Provide the [X, Y] coordinate of the cell's center where the given text is located.  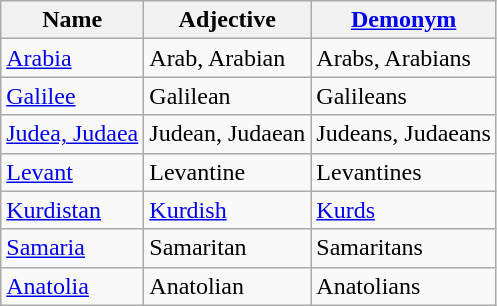
Judean, Judaean [228, 134]
Levantines [404, 172]
Demonym [404, 20]
Samaritans [404, 248]
Samaritan [228, 248]
Kurds [404, 210]
Kurdistan [72, 210]
Name [72, 20]
Judeans, Judaeans [404, 134]
Arabia [72, 58]
Galileans [404, 96]
Arab, Arabian [228, 58]
Levantine [228, 172]
Levant [72, 172]
Anatolians [404, 286]
Adjective [228, 20]
Anatolian [228, 286]
Arabs, Arabians [404, 58]
Kurdish [228, 210]
Judea, Judaea [72, 134]
Galilean [228, 96]
Samaria [72, 248]
Galilee [72, 96]
Anatolia [72, 286]
